Capture the cell that displays the provided text and extract its (x, y) central coordinate. 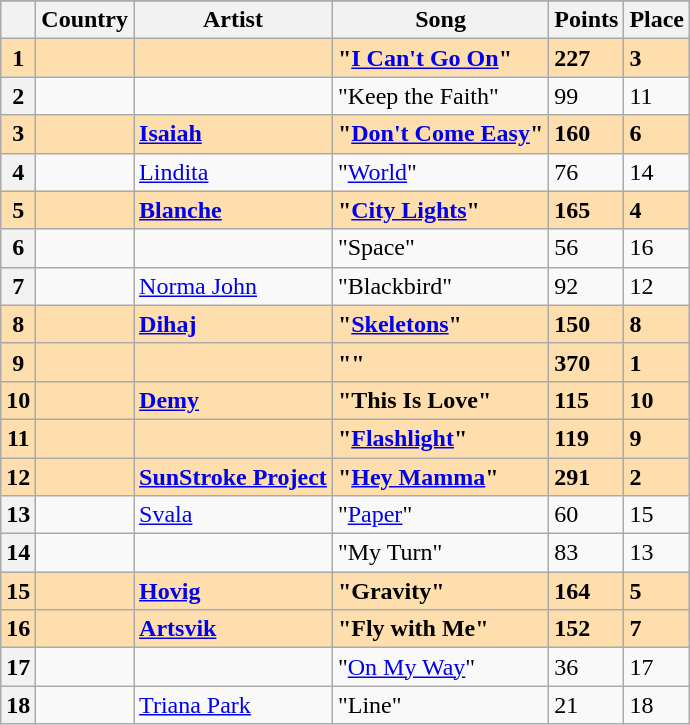
76 (586, 172)
150 (586, 324)
92 (586, 286)
60 (586, 515)
36 (586, 667)
"Hey Mamma" (440, 477)
"This Is Love" (440, 400)
Hovig (234, 591)
"On My Way" (440, 667)
"Blackbird" (440, 286)
"Space" (440, 248)
"Fly with Me" (440, 629)
Norma John (234, 286)
"Line" (440, 705)
"Don't Come Easy" (440, 134)
21 (586, 705)
99 (586, 96)
227 (586, 58)
115 (586, 400)
"Skeletons" (440, 324)
Lindita (234, 172)
"City Lights" (440, 210)
Isaiah (234, 134)
Place (657, 20)
"My Turn" (440, 553)
56 (586, 248)
"Flashlight" (440, 438)
160 (586, 134)
165 (586, 210)
291 (586, 477)
Points (586, 20)
Triana Park (234, 705)
Blanche (234, 210)
"Keep the Faith" (440, 96)
Svala (234, 515)
119 (586, 438)
Artist (234, 20)
"" (440, 362)
Artsvik (234, 629)
"World" (440, 172)
"Gravity" (440, 591)
Country (85, 20)
"Paper" (440, 515)
152 (586, 629)
Dihaj (234, 324)
SunStroke Project (234, 477)
83 (586, 553)
"I Can't Go On" (440, 58)
370 (586, 362)
164 (586, 591)
Song (440, 20)
Demy (234, 400)
